Locate the cell with the specified text and output its (X, Y) center coordinate. 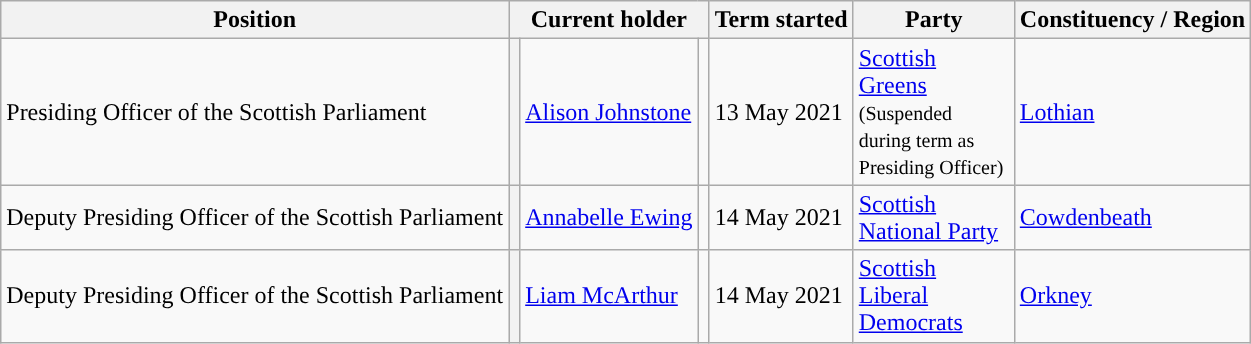
Position (255, 20)
Party (934, 20)
Presiding Officer of the Scottish Parliament (255, 112)
Lothian (1132, 112)
Scottish Liberal Democrats (934, 296)
Liam McArthur (609, 296)
Scottish Greens(Suspended during term as Presiding Officer) (934, 112)
Term started (781, 20)
13 May 2021 (781, 112)
Alison Johnstone (609, 112)
Constituency / Region (1132, 20)
Current holder (609, 20)
Cowdenbeath (1132, 218)
Scottish National Party (934, 218)
Annabelle Ewing (609, 218)
Orkney (1132, 296)
